Provide the [x, y] coordinate of the cell's center where the given text is located.  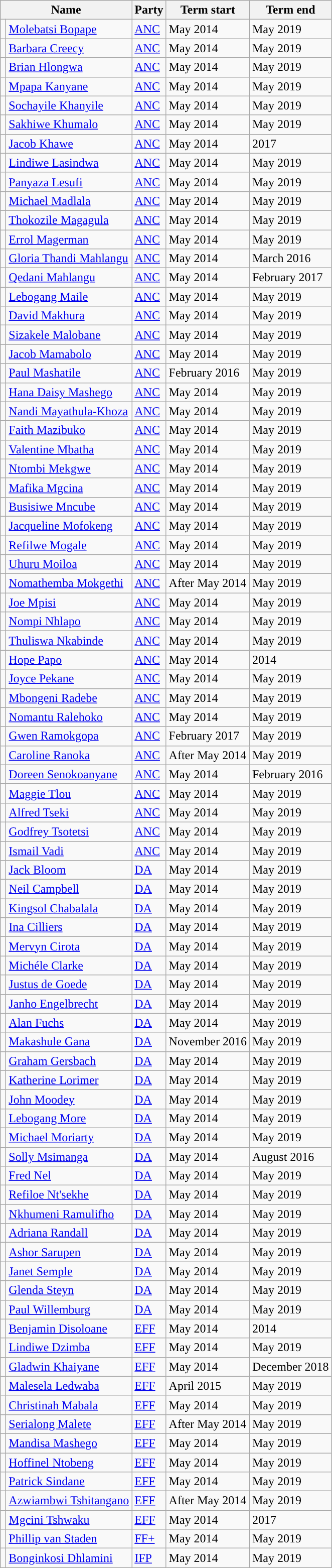
Uhuru Moiloa [69, 564]
Benjamin Disoloane [69, 1329]
Solly Msimanga [69, 1156]
Bonginkosi Dhlamini [69, 1558]
Thokozile Magagula [69, 220]
Panyaza Lesufi [69, 182]
March 2016 [290, 259]
Faith Mazibuko [69, 430]
Sochayile Khanyile [69, 105]
Lebogang More [69, 1118]
August 2016 [290, 1156]
Graham Gersbach [69, 1061]
April 2015 [208, 1386]
Hope Papo [69, 660]
Jacob Mamabolo [69, 354]
Godfrey Tsotetsi [69, 831]
Gladwin Khaiyane [69, 1367]
Refilwe Mogale [69, 545]
Ismail Vadi [69, 851]
John Moodey [69, 1099]
Jacob Khawe [69, 144]
Christinah Mabala [69, 1405]
Nomathemba Mokgethi [69, 583]
Neil Campbell [69, 889]
Kingsol Chabalala [69, 908]
Michael Moriarty [69, 1137]
IFP [149, 1558]
Doreen Senokoanyane [69, 774]
David Makhura [69, 316]
Janet Semple [69, 1271]
Jacqueline Mofokeng [69, 526]
Term end [290, 10]
Valentine Mbatha [69, 449]
Mgcini Tshwaku [69, 1520]
Nompi Nhlapo [69, 622]
Molebatsi Bopape [69, 29]
Sakhiwe Khumalo [69, 125]
Patrick Sindane [69, 1482]
Ntombi Mekgwe [69, 468]
Katherine Lorimer [69, 1080]
Thuliswa Nkabinde [69, 641]
Lindiwe Lasindwa [69, 163]
Michael Madlala [69, 201]
Mafika Mgcina [69, 488]
Fred Nel [69, 1176]
December 2018 [290, 1367]
Azwiambwi Tshitangano [69, 1501]
Alfred Tseki [69, 812]
Adriana Randall [69, 1233]
Lebogang Maile [69, 297]
Malesela Ledwaba [69, 1386]
Serialong Malete [69, 1424]
Alan Fuchs [69, 1023]
Makashule Gana [69, 1042]
Barbara Creecy [69, 48]
Paul Willemburg [69, 1309]
Joe Mpisi [69, 602]
Justus de Goede [69, 985]
Ina Cilliers [69, 927]
Lindiwe Dzimba [69, 1348]
Nkhumeni Ramulifho [69, 1214]
Mpapa Kanyane [69, 86]
Glenda Steyn [69, 1290]
Hana Daisy Mashego [69, 392]
Hoffinel Ntobeng [69, 1463]
Caroline Ranoka [69, 755]
Mbongeni Radebe [69, 698]
Errol Magerman [69, 239]
Joyce Pekane [69, 679]
Janho Engelbrecht [69, 1004]
Refiloe Nt'sekhe [69, 1195]
November 2016 [208, 1042]
Jack Bloom [69, 870]
FF+ [149, 1539]
Sizakele Malobane [69, 335]
Qedani Mahlangu [69, 278]
Maggie Tlou [69, 793]
Party [149, 10]
Michéle Clarke [69, 966]
Term start [208, 10]
Busisiwe Mncube [69, 507]
Nandi Mayathula-Khoza [69, 411]
Nomantu Ralehoko [69, 717]
Name [66, 10]
Mandisa Mashego [69, 1443]
Gwen Ramokgopa [69, 736]
Phillip van Staden [69, 1539]
Brian Hlongwa [69, 67]
Ashor Sarupen [69, 1252]
Paul Mashatile [69, 373]
Gloria Thandi Mahlangu [69, 259]
Mervyn Cirota [69, 946]
